Pinpoint the cell where the given text exists, returning its [x, y] midpoint coordinate. 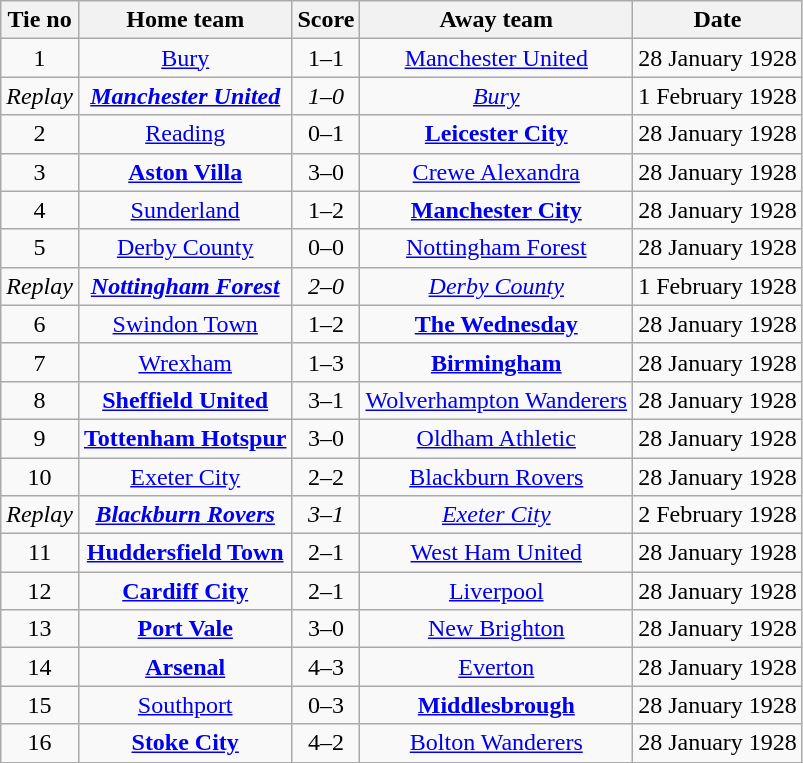
Tottenham Hotspur [185, 438]
1–3 [326, 362]
2–0 [326, 286]
Reading [185, 134]
Wolverhampton Wanderers [496, 400]
15 [40, 705]
Birmingham [496, 362]
Port Vale [185, 629]
4 [40, 210]
10 [40, 477]
Huddersfield Town [185, 553]
Score [326, 20]
11 [40, 553]
Middlesbrough [496, 705]
Manchester City [496, 210]
Everton [496, 667]
1 [40, 58]
New Brighton [496, 629]
0–3 [326, 705]
8 [40, 400]
West Ham United [496, 553]
Away team [496, 20]
Aston Villa [185, 172]
6 [40, 324]
0–0 [326, 248]
Liverpool [496, 591]
Stoke City [185, 743]
Swindon Town [185, 324]
Home team [185, 20]
Sheffield United [185, 400]
12 [40, 591]
0–1 [326, 134]
Southport [185, 705]
Leicester City [496, 134]
5 [40, 248]
4–2 [326, 743]
7 [40, 362]
2 February 1928 [718, 515]
1–1 [326, 58]
Wrexham [185, 362]
14 [40, 667]
Cardiff City [185, 591]
2 [40, 134]
16 [40, 743]
Crewe Alexandra [496, 172]
The Wednesday [496, 324]
Arsenal [185, 667]
1–0 [326, 96]
13 [40, 629]
Oldham Athletic [496, 438]
4–3 [326, 667]
3 [40, 172]
9 [40, 438]
Tie no [40, 20]
Sunderland [185, 210]
2–2 [326, 477]
Date [718, 20]
Bolton Wanderers [496, 743]
